For the text-containing cell, return its midpoint in [X, Y] coordinate format. 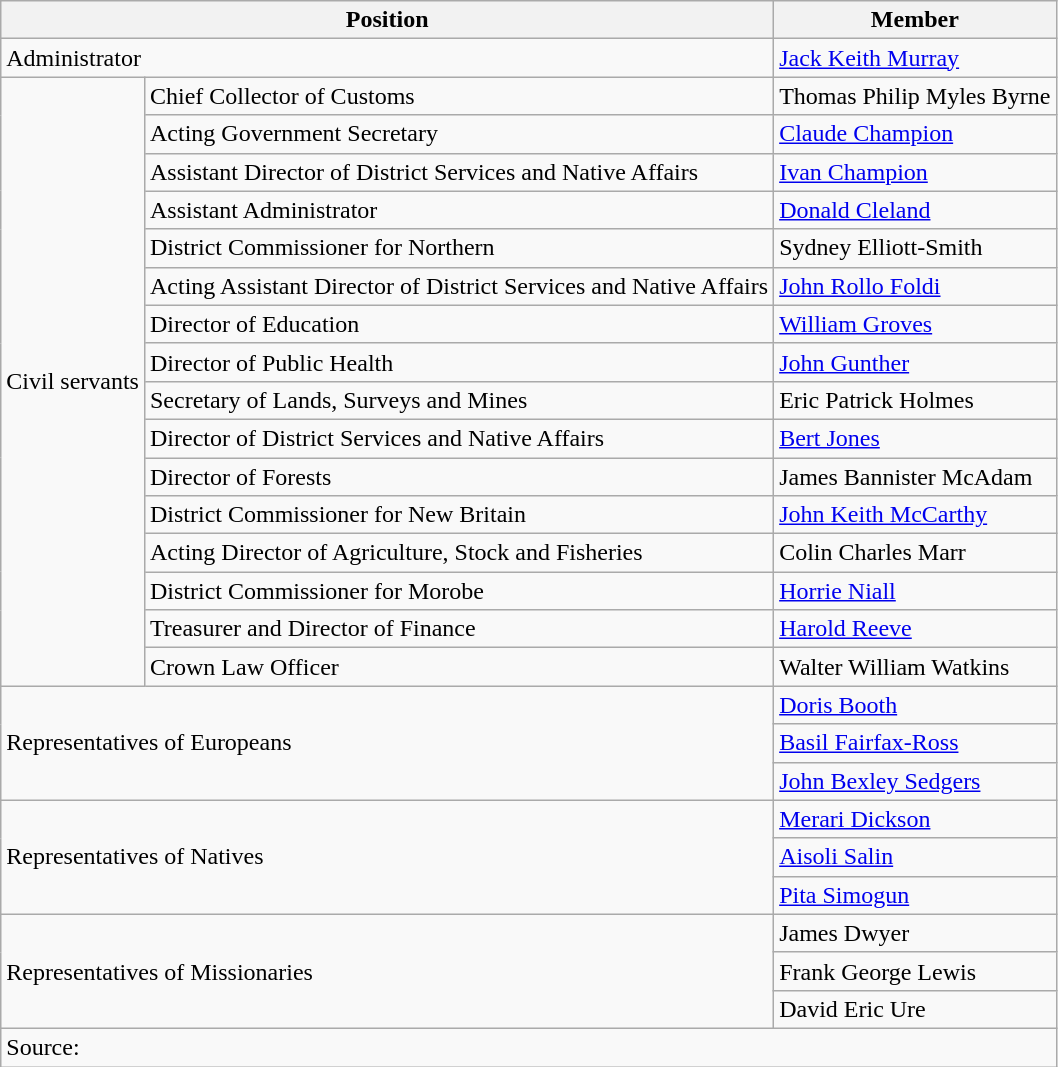
Representatives of Europeans [388, 743]
Acting Director of Agriculture, Stock and Fisheries [458, 553]
Donald Cleland [915, 210]
Director of Education [458, 324]
Bert Jones [915, 438]
John Gunther [915, 362]
Director of Public Health [458, 362]
Assistant Administrator [458, 210]
Harold Reeve [915, 629]
Secretary of Lands, Surveys and Mines [458, 400]
Crown Law Officer [458, 667]
John Keith McCarthy [915, 515]
Acting Assistant Director of District Services and Native Affairs [458, 286]
Member [915, 20]
Walter William Watkins [915, 667]
Sydney Elliott-Smith [915, 248]
Director of Forests [458, 477]
James Dwyer [915, 933]
Merari Dickson [915, 819]
Administrator [388, 58]
Acting Government Secretary [458, 134]
Representatives of Natives [388, 857]
Director of District Services and Native Affairs [458, 438]
Horrie Niall [915, 591]
James Bannister McAdam [915, 477]
Doris Booth [915, 705]
Position [388, 20]
Civil servants [73, 382]
Claude Champion [915, 134]
District Commissioner for New Britain [458, 515]
Jack Keith Murray [915, 58]
Treasurer and Director of Finance [458, 629]
Representatives of Missionaries [388, 971]
District Commissioner for Northern [458, 248]
Assistant Director of District Services and Native Affairs [458, 172]
David Eric Ure [915, 1009]
District Commissioner for Morobe [458, 591]
Pita Simogun [915, 895]
John Bexley Sedgers [915, 781]
Source: [528, 1047]
Colin Charles Marr [915, 553]
Eric Patrick Holmes [915, 400]
Thomas Philip Myles Byrne [915, 96]
Chief Collector of Customs [458, 96]
John Rollo Foldi [915, 286]
Ivan Champion [915, 172]
William Groves [915, 324]
Basil Fairfax-Ross [915, 743]
Aisoli Salin [915, 857]
Frank George Lewis [915, 971]
